Identify which cell holds the provided text, then report its [x, y] central coordinate. 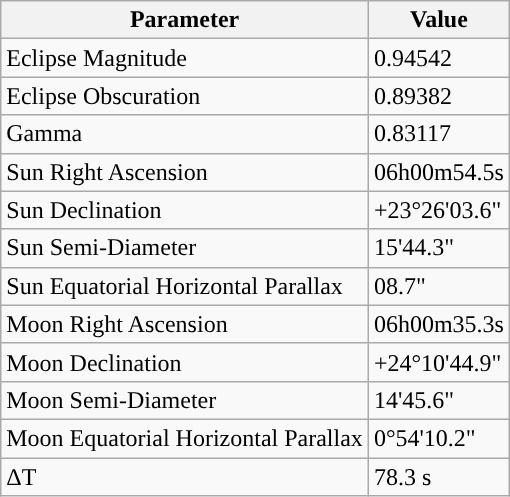
Value [438, 20]
06h00m54.5s [438, 172]
Gamma [185, 134]
+23°26'03.6" [438, 210]
ΔT [185, 477]
Parameter [185, 20]
Moon Equatorial Horizontal Parallax [185, 438]
0.83117 [438, 134]
Moon Semi-Diameter [185, 400]
0.94542 [438, 58]
08.7" [438, 286]
0.89382 [438, 96]
0°54'10.2" [438, 438]
Eclipse Obscuration [185, 96]
Eclipse Magnitude [185, 58]
Sun Equatorial Horizontal Parallax [185, 286]
Sun Right Ascension [185, 172]
06h00m35.3s [438, 324]
78.3 s [438, 477]
Sun Semi-Diameter [185, 248]
Moon Declination [185, 362]
Sun Declination [185, 210]
15'44.3" [438, 248]
14'45.6" [438, 400]
Moon Right Ascension [185, 324]
+24°10'44.9" [438, 362]
